Determine the (X, Y) coordinate at the center of the cell enclosing the given text.  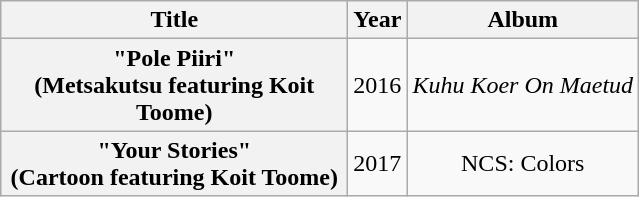
Kuhu Koer On Maetud (523, 85)
Album (523, 20)
NCS: Colors (523, 164)
"Pole Piiri"(Metsakutsu featuring Koit Toome) (174, 85)
"Your Stories"(Cartoon featuring Koit Toome) (174, 164)
2017 (378, 164)
Title (174, 20)
2016 (378, 85)
Year (378, 20)
